Return the [X, Y] coordinate for the center point of the cell that contains the specified text.  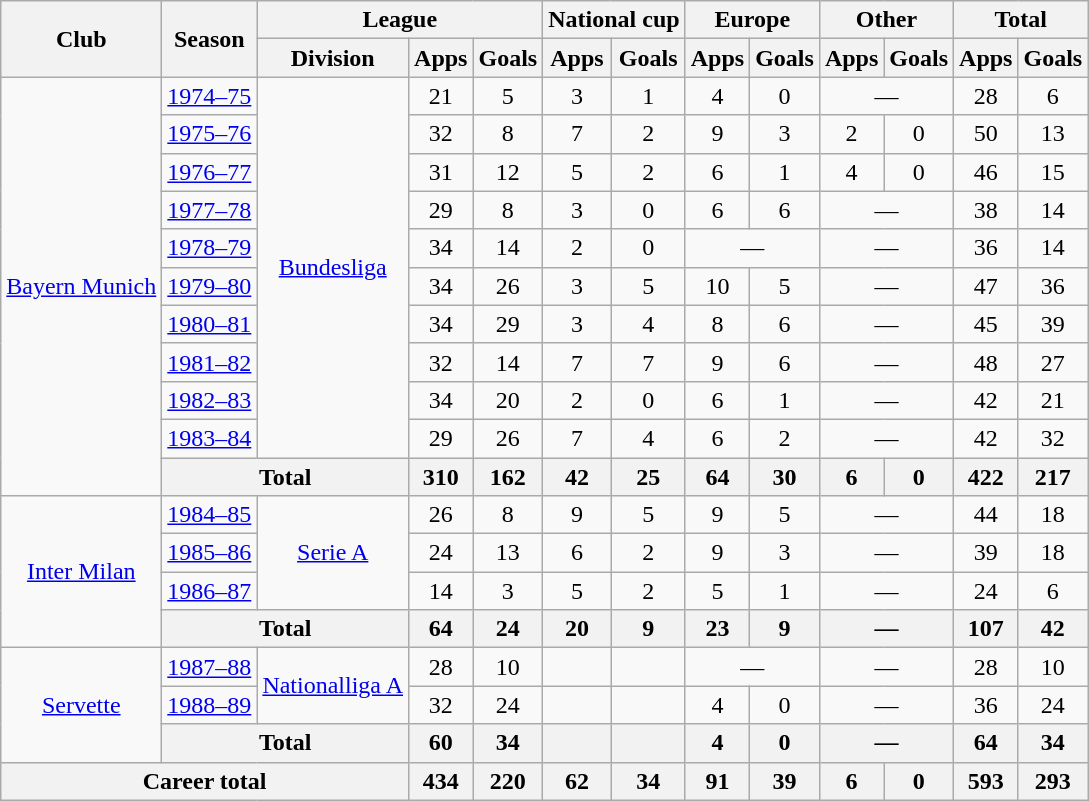
293 [1053, 781]
1977–78 [210, 210]
1979–80 [210, 286]
217 [1053, 477]
Servette [82, 705]
1974–75 [210, 96]
31 [441, 172]
Career total [205, 781]
44 [986, 515]
107 [986, 629]
38 [986, 210]
Other [886, 20]
23 [717, 629]
Serie A [333, 553]
25 [648, 477]
91 [717, 781]
1984–85 [210, 515]
47 [986, 286]
45 [986, 324]
1986–87 [210, 591]
46 [986, 172]
220 [508, 781]
50 [986, 134]
Bayern Munich [82, 286]
434 [441, 781]
1981–82 [210, 362]
1980–81 [210, 324]
162 [508, 477]
15 [1053, 172]
League [400, 20]
Season [210, 39]
1988–89 [210, 705]
62 [577, 781]
1987–88 [210, 667]
Club [82, 39]
593 [986, 781]
National cup [614, 20]
1975–76 [210, 134]
Division [333, 58]
1985–86 [210, 553]
Europe [752, 20]
310 [441, 477]
60 [441, 743]
Bundesliga [333, 268]
48 [986, 362]
12 [508, 172]
422 [986, 477]
1976–77 [210, 172]
27 [1053, 362]
Inter Milan [82, 572]
1983–84 [210, 438]
1978–79 [210, 248]
30 [785, 477]
1982–83 [210, 400]
Nationalliga A [333, 686]
